Scan for the cell matching the given text and deliver its (X, Y) coordinate at center. 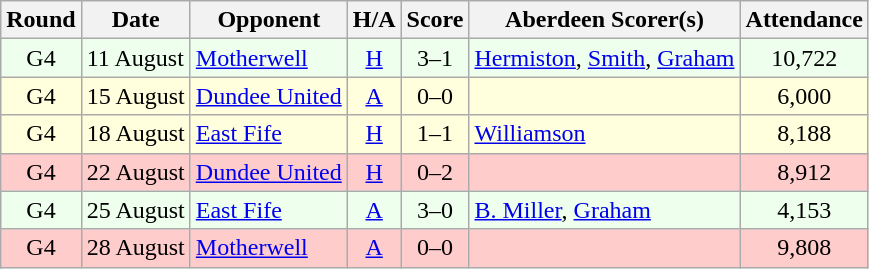
B. Miller, Graham (604, 210)
25 August (136, 210)
Date (136, 20)
18 August (136, 134)
22 August (136, 172)
Williamson (604, 134)
3–1 (435, 58)
Score (435, 20)
4,153 (804, 210)
1–1 (435, 134)
9,808 (804, 248)
15 August (136, 96)
H/A (374, 20)
3–0 (435, 210)
Hermiston, Smith, Graham (604, 58)
0–2 (435, 172)
Aberdeen Scorer(s) (604, 20)
8,188 (804, 134)
11 August (136, 58)
10,722 (804, 58)
8,912 (804, 172)
Opponent (268, 20)
Attendance (804, 20)
Round (41, 20)
6,000 (804, 96)
28 August (136, 248)
